Find where the given text appears and provide that cell's center as [x, y] coordinate. 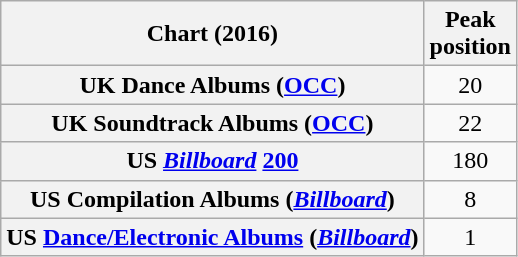
US Dance/Electronic Albums (Billboard) [212, 237]
US Compilation Albums (Billboard) [212, 199]
UK Soundtrack Albums (OCC) [212, 123]
Chart (2016) [212, 34]
1 [470, 237]
180 [470, 161]
8 [470, 199]
22 [470, 123]
US Billboard 200 [212, 161]
Peakposition [470, 34]
UK Dance Albums (OCC) [212, 85]
20 [470, 85]
